Return the (X, Y) coordinate for the center point of the cell that contains the specified text.  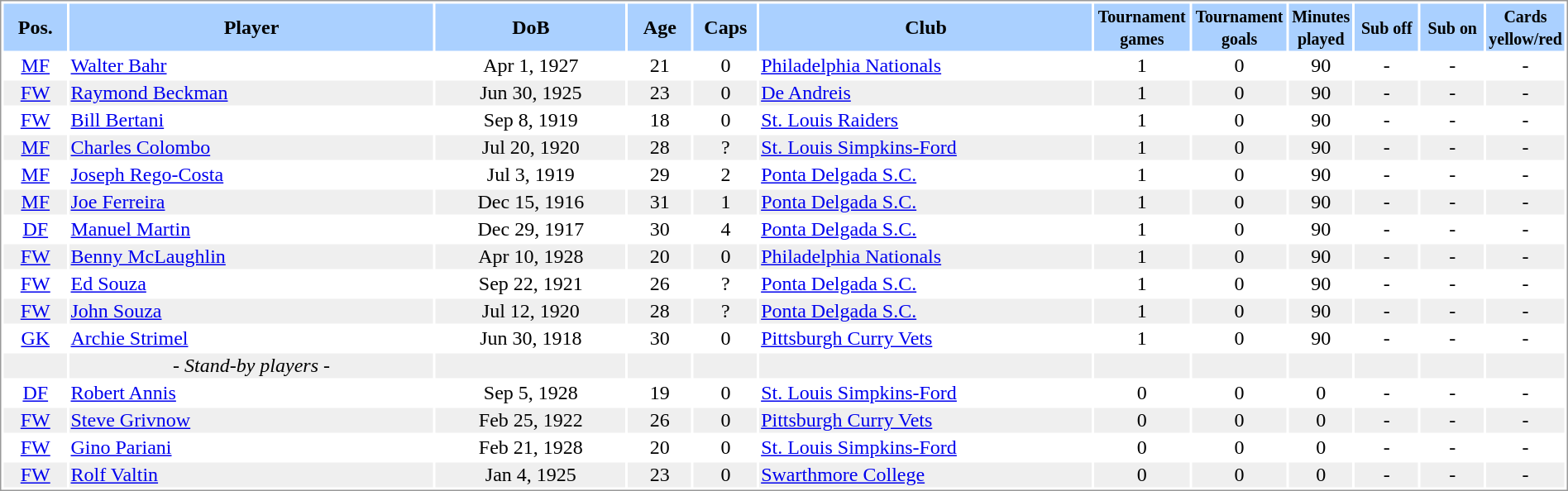
St. Louis Raiders (926, 120)
Tournamentgames (1141, 26)
4 (726, 229)
Feb 21, 1928 (531, 447)
Swarthmore College (926, 475)
Robert Annis (251, 393)
Charles Colombo (251, 148)
Jul 20, 1920 (531, 148)
31 (660, 203)
Benny McLaughlin (251, 257)
Dec 29, 1917 (531, 229)
Feb 25, 1922 (531, 421)
Sep 5, 1928 (531, 393)
Sep 8, 1919 (531, 120)
Minutesplayed (1322, 26)
18 (660, 120)
Apr 1, 1927 (531, 65)
John Souza (251, 312)
Manuel Martin (251, 229)
Gino Pariani (251, 447)
Caps (726, 26)
Archie Strimel (251, 338)
Jun 30, 1918 (531, 338)
- Stand-by players - (251, 366)
Sub off (1386, 26)
Jan 4, 1925 (531, 475)
Walter Bahr (251, 65)
Dec 15, 1916 (531, 203)
Jul 12, 1920 (531, 312)
Pos. (35, 26)
Bill Bertani (251, 120)
Joseph Rego-Costa (251, 174)
Raymond Beckman (251, 93)
Joe Ferreira (251, 203)
Cardsyellow/red (1526, 26)
Age (660, 26)
Tournamentgoals (1239, 26)
21 (660, 65)
De Andreis (926, 93)
Sub on (1452, 26)
Player (251, 26)
Rolf Valtin (251, 475)
Sep 22, 1921 (531, 284)
29 (660, 174)
Jun 30, 1925 (531, 93)
2 (726, 174)
19 (660, 393)
DoB (531, 26)
Ed Souza (251, 284)
GK (35, 338)
Apr 10, 1928 (531, 257)
Steve Grivnow (251, 421)
Jul 3, 1919 (531, 174)
Club (926, 26)
